Return (X, Y) of the center of cell containing provided text 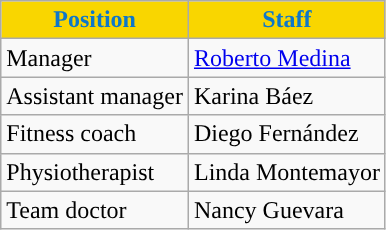
Assistant manager (95, 96)
Nancy Guevara (286, 210)
Manager (95, 58)
Position (95, 20)
Fitness coach (95, 134)
Team doctor (95, 210)
Staff (286, 20)
Diego Fernández (286, 134)
Karina Báez (286, 96)
Roberto Medina (286, 58)
Physiotherapist (95, 172)
Linda Montemayor (286, 172)
